For the text-containing cell, return its midpoint in (X, Y) coordinate format. 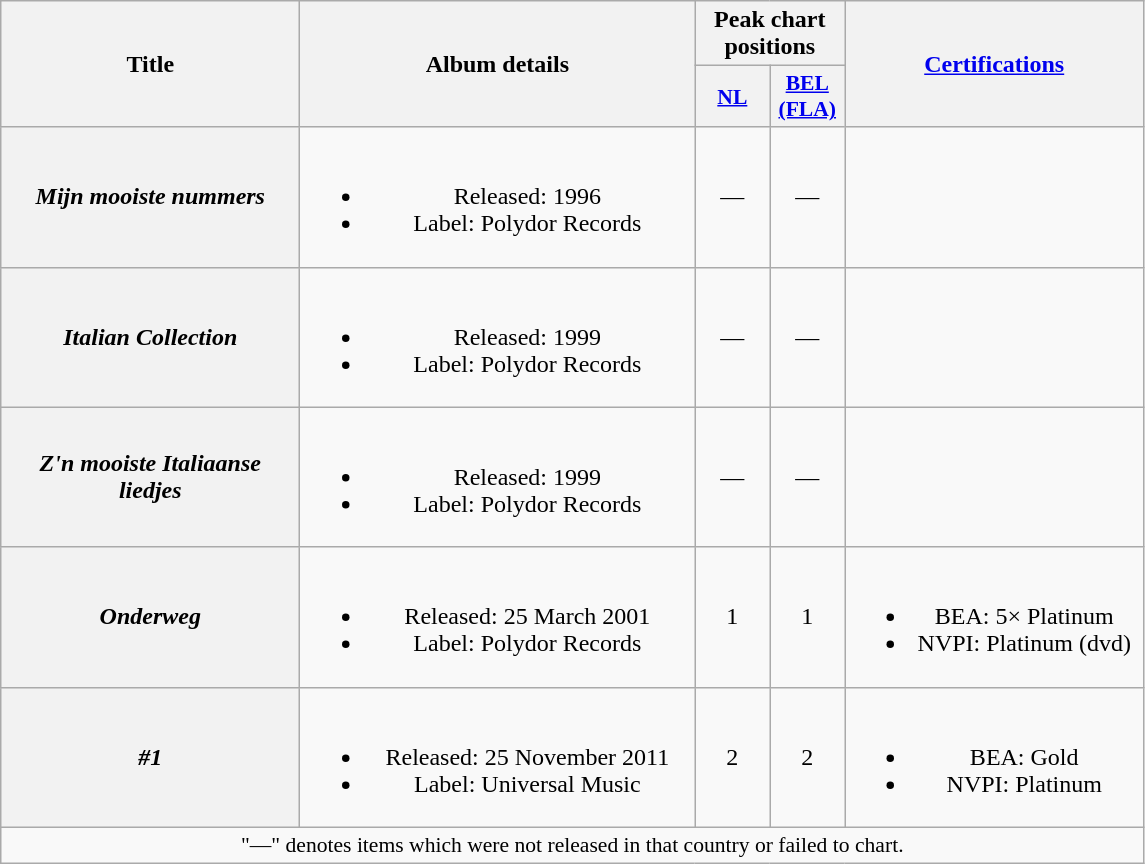
Certifications (994, 64)
Album details (498, 64)
Mijn mooiste nummers (150, 197)
"—" denotes items which were not released in that country or failed to chart. (572, 845)
#1 (150, 757)
Title (150, 64)
NL (732, 96)
Released: 1996Label: Polydor Records (498, 197)
Onderweg (150, 617)
BEA: 5× PlatinumNVPI: Platinum (dvd) (994, 617)
BEA: GoldNVPI: Platinum (994, 757)
BEL(FLA) (808, 96)
Italian Collection (150, 337)
Peak chart positions (770, 34)
Z'n mooiste Italiaanse liedjes (150, 477)
Released: 25 March 2001Label: Polydor Records (498, 617)
Released: 25 November 2011Label: Universal Music (498, 757)
